Provide the [x, y] coordinate of the cell's center where the given text is located.  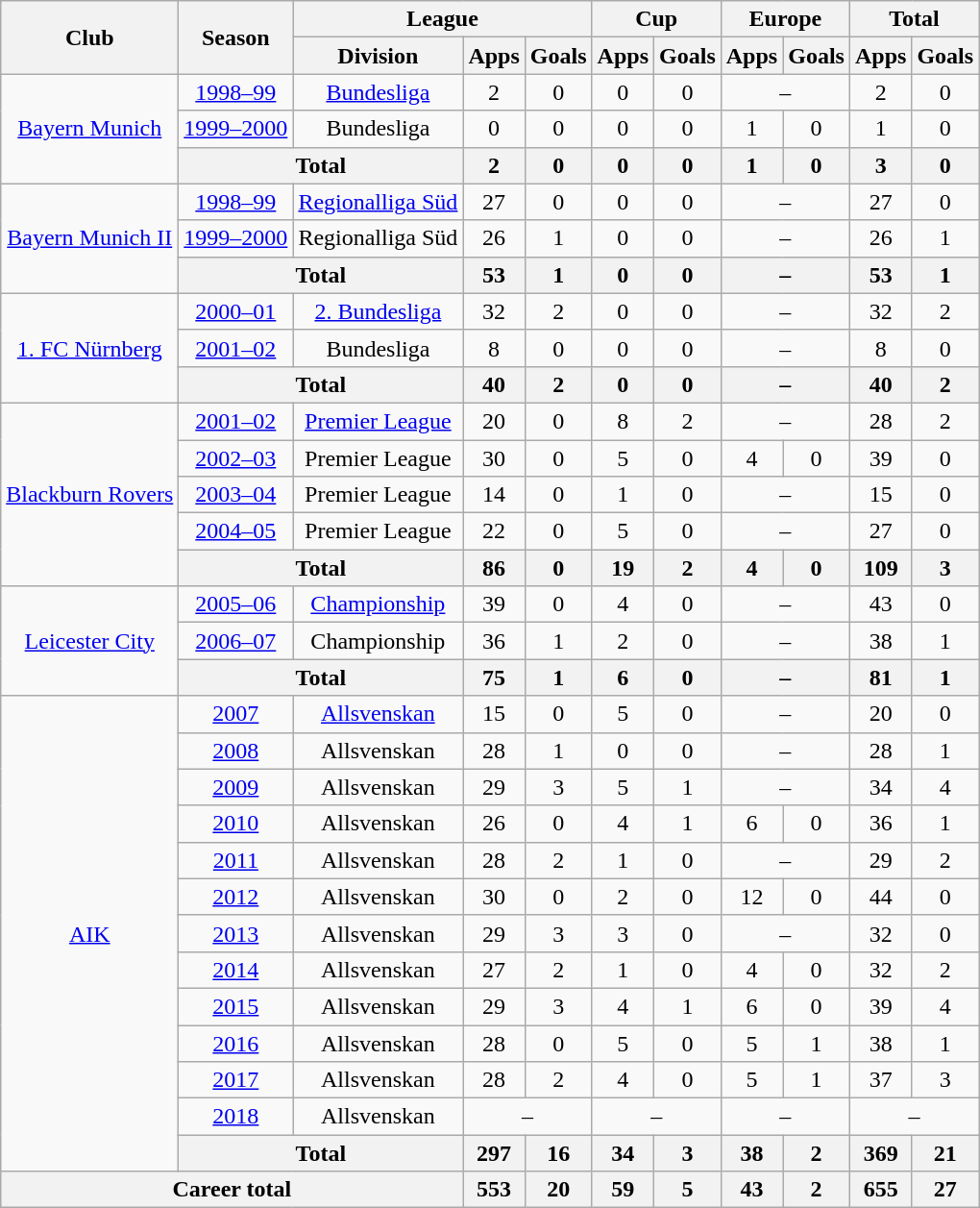
AIK [90, 934]
2. Bundesliga [379, 311]
League [442, 19]
Club [90, 37]
81 [880, 678]
Bayern Munich II [90, 238]
2014 [236, 970]
2012 [236, 897]
14 [494, 495]
2005–06 [236, 604]
21 [945, 1153]
Cup [656, 19]
2018 [236, 1117]
Blackburn Rovers [90, 494]
2006–07 [236, 641]
2013 [236, 933]
2000–01 [236, 311]
Season [236, 37]
12 [751, 897]
2015 [236, 1006]
2003–04 [236, 495]
2008 [236, 751]
2010 [236, 824]
Leicester City [90, 641]
369 [880, 1153]
553 [494, 1190]
59 [623, 1190]
Europe [785, 19]
16 [558, 1153]
2016 [236, 1043]
19 [623, 568]
Division [379, 56]
297 [494, 1153]
75 [494, 678]
1. FC Nürnberg [90, 348]
2007 [236, 714]
86 [494, 568]
Career total [233, 1190]
655 [880, 1190]
2011 [236, 860]
2017 [236, 1080]
44 [880, 897]
Bayern Munich [90, 129]
109 [880, 568]
37 [880, 1080]
2002–03 [236, 458]
2009 [236, 787]
22 [494, 531]
2004–05 [236, 531]
